Output the [X, Y] coordinate of the center of the cell containing the given text.  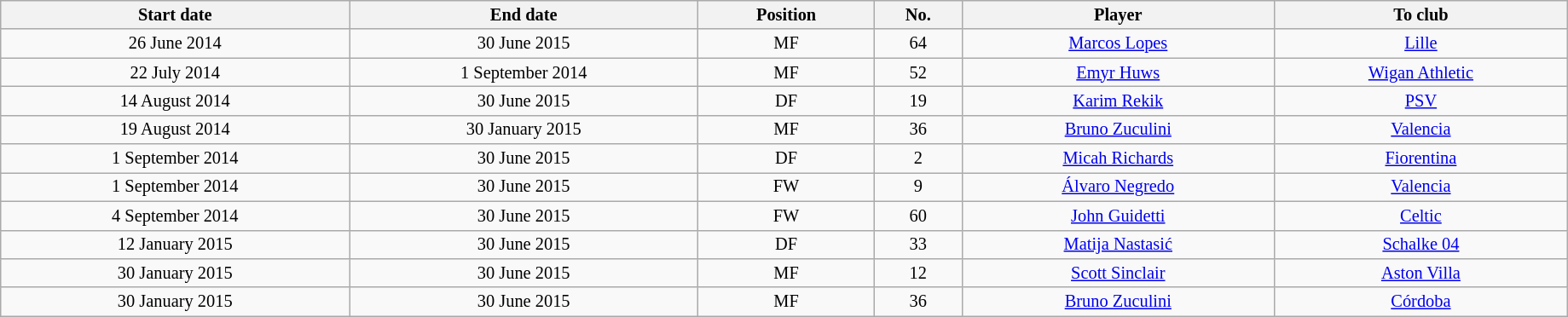
2 [917, 158]
To club [1420, 14]
19 [917, 101]
Lille [1420, 43]
Fiorentina [1420, 158]
60 [917, 216]
64 [917, 43]
Wigan Athletic [1420, 72]
Position [786, 14]
Player [1118, 14]
Aston Villa [1420, 273]
9 [917, 187]
22 July 2014 [176, 72]
Scott Sinclair [1118, 273]
33 [917, 245]
52 [917, 72]
12 [917, 273]
Celtic [1420, 216]
No. [917, 14]
12 January 2015 [176, 245]
Marcos Lopes [1118, 43]
Emyr Huws [1118, 72]
Córdoba [1420, 302]
19 August 2014 [176, 130]
End date [524, 14]
Karim Rekik [1118, 101]
Micah Richards [1118, 158]
14 August 2014 [176, 101]
Start date [176, 14]
Álvaro Negredo [1118, 187]
PSV [1420, 101]
John Guidetti [1118, 216]
Matija Nastasić [1118, 245]
Schalke 04 [1420, 245]
4 September 2014 [176, 216]
26 June 2014 [176, 43]
